Pinpoint the cell where the given text exists, returning its [x, y] midpoint coordinate. 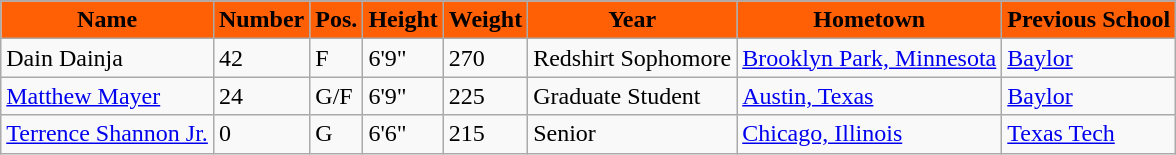
Pos. [336, 20]
Terrence Shannon Jr. [108, 134]
Texas Tech [1089, 134]
Height [403, 20]
Dain Dainja [108, 58]
G/F [336, 96]
Austin, Texas [870, 96]
G [336, 134]
Brooklyn Park, Minnesota [870, 58]
6'6" [403, 134]
0 [261, 134]
Weight [485, 20]
270 [485, 58]
225 [485, 96]
42 [261, 58]
Redshirt Sophomore [632, 58]
Hometown [870, 20]
24 [261, 96]
Year [632, 20]
Previous School [1089, 20]
Name [108, 20]
F [336, 58]
215 [485, 134]
Chicago, Illinois [870, 134]
Matthew Mayer [108, 96]
Senior [632, 134]
Number [261, 20]
Graduate Student [632, 96]
